From the cell containing the given text, extract its center point as (x, y) coordinate. 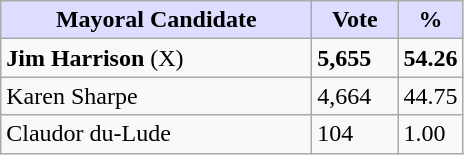
Karen Sharpe (156, 96)
4,664 (355, 96)
% (430, 20)
Mayoral Candidate (156, 20)
Claudor du-Lude (156, 134)
Jim Harrison (X) (156, 58)
Vote (355, 20)
44.75 (430, 96)
1.00 (430, 134)
5,655 (355, 58)
104 (355, 134)
54.26 (430, 58)
